Return the [X, Y] coordinate for the center point of the cell that contains the specified text.  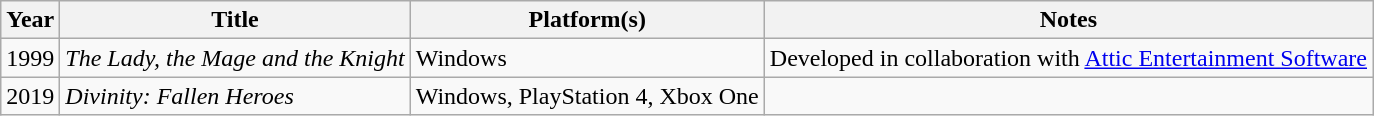
Windows [587, 58]
Windows, PlayStation 4, Xbox One [587, 96]
Divinity: Fallen Heroes [235, 96]
Year [30, 20]
1999 [30, 58]
Platform(s) [587, 20]
Title [235, 20]
The Lady, the Mage and the Knight [235, 58]
2019 [30, 96]
Notes [1068, 20]
Developed in collaboration with Attic Entertainment Software [1068, 58]
